Detect which cell encompasses the target text, then output its (x, y) center coordinate. 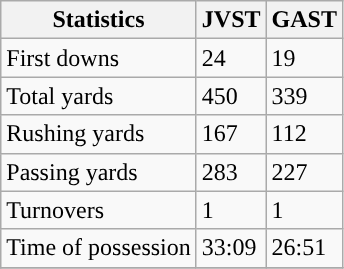
167 (231, 134)
112 (304, 134)
450 (231, 96)
19 (304, 58)
339 (304, 96)
First downs (99, 58)
Passing yards (99, 172)
Total yards (99, 96)
Turnovers (99, 210)
227 (304, 172)
GAST (304, 20)
33:09 (231, 248)
Rushing yards (99, 134)
Time of possession (99, 248)
Statistics (99, 20)
24 (231, 58)
283 (231, 172)
26:51 (304, 248)
JVST (231, 20)
